Output the (x, y) coordinate of the center of the cell containing the given text.  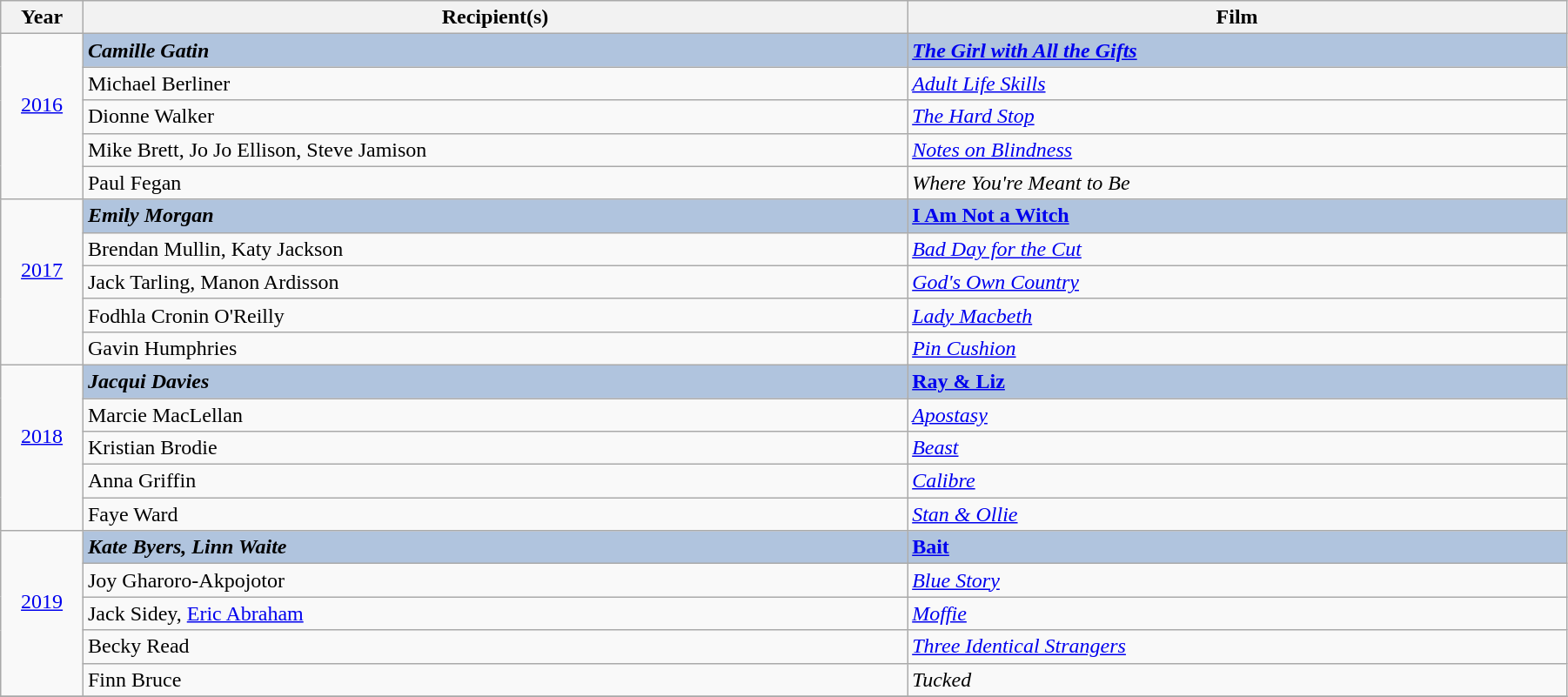
Adult Life Skills (1237, 84)
Fodhla Cronin O'Reilly (494, 315)
Brendan Mullin, Katy Jackson (494, 249)
2017 (42, 282)
Film (1237, 17)
Tucked (1237, 680)
Pin Cushion (1237, 348)
Calibre (1237, 481)
Marcie MacLellan (494, 415)
Bait (1237, 547)
Kate Byers, Linn Waite (494, 547)
Recipient(s) (494, 17)
Kristian Brodie (494, 448)
Ray & Liz (1237, 381)
Moffie (1237, 613)
The Girl with All the Gifts (1237, 50)
Emily Morgan (494, 216)
Finn Bruce (494, 680)
Beast (1237, 448)
Gavin Humphries (494, 348)
Joy Gharoro-Akpojotor (494, 580)
Stan & Ollie (1237, 514)
Three Identical Strangers (1237, 647)
Anna Griffin (494, 481)
Mike Brett, Jo Jo Ellison, Steve Jamison (494, 150)
Becky Read (494, 647)
Camille Gatin (494, 50)
Where You're Meant to Be (1237, 183)
Dionne Walker (494, 117)
Jack Sidey, Eric Abraham (494, 613)
Lady Macbeth (1237, 315)
Notes on Blindness (1237, 150)
Year (42, 17)
Apostasy (1237, 415)
2018 (42, 447)
Jacqui Davies (494, 381)
2016 (42, 117)
Blue Story (1237, 580)
Bad Day for the Cut (1237, 249)
Faye Ward (494, 514)
2019 (42, 613)
Michael Berliner (494, 84)
Paul Fegan (494, 183)
Jack Tarling, Manon Ardisson (494, 282)
I Am Not a Witch (1237, 216)
The Hard Stop (1237, 117)
God's Own Country (1237, 282)
